Extract the (x, y) coordinate from the center of the cell holding the provided text.  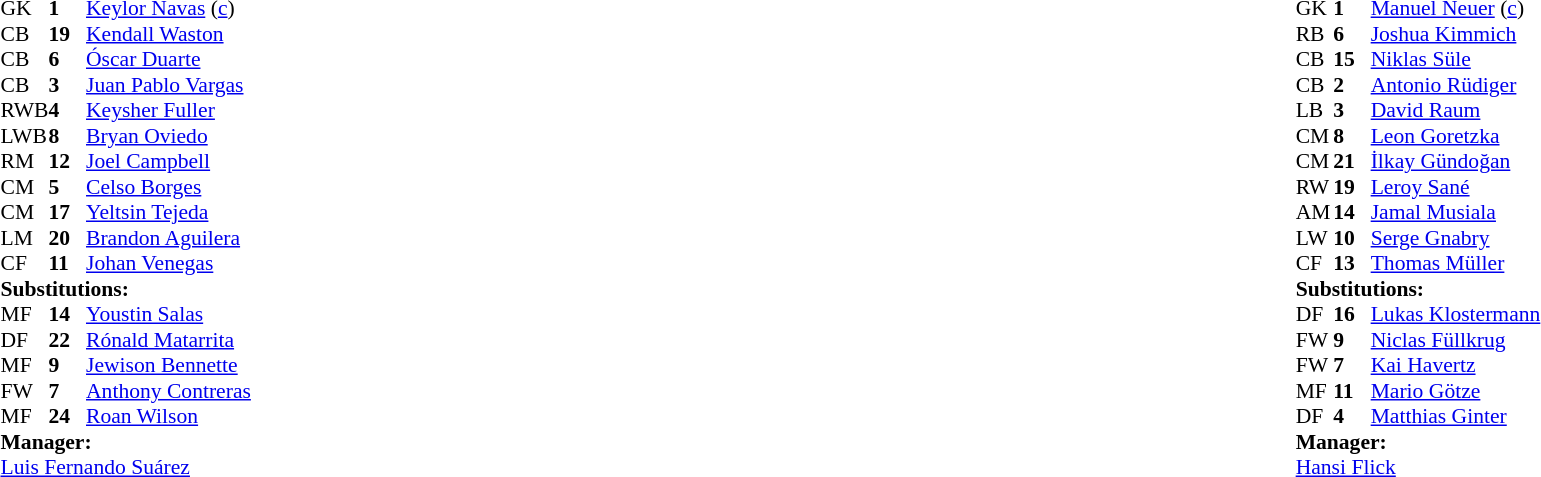
RB (1315, 34)
LW (1315, 238)
Joshua Kimmich (1456, 34)
20 (67, 238)
Celso Borges (168, 187)
12 (67, 161)
15 (1352, 59)
17 (67, 213)
Brandon Aguilera (168, 238)
Kendall Waston (168, 34)
Kai Havertz (1456, 365)
13 (1352, 263)
Mario Götze (1456, 391)
Juan Pablo Vargas (168, 85)
Bryan Oviedo (168, 136)
Lukas Klostermann (1456, 315)
Leon Goretzka (1456, 136)
RW (1315, 187)
2 (1352, 85)
Jewison Bennette (168, 365)
22 (67, 340)
Thomas Müller (1456, 263)
Óscar Duarte (168, 59)
24 (67, 417)
Anthony Contreras (168, 391)
Roan Wilson (168, 417)
LWB (24, 136)
Yeltsin Tejeda (168, 213)
21 (1352, 161)
Matthias Ginter (1456, 417)
Niklas Süle (1456, 59)
Jamal Musiala (1456, 213)
Youstin Salas (168, 315)
Antonio Rüdiger (1456, 85)
Keysher Fuller (168, 111)
16 (1352, 315)
AM (1315, 213)
Johan Venegas (168, 263)
Leroy Sané (1456, 187)
10 (1352, 238)
LM (24, 238)
5 (67, 187)
Niclas Füllkrug (1456, 340)
Serge Gnabry (1456, 238)
David Raum (1456, 111)
LB (1315, 111)
RWB (24, 111)
Joel Campbell (168, 161)
İlkay Gündoğan (1456, 161)
Rónald Matarrita (168, 340)
RM (24, 161)
